Search for the cell housing the specified text and yield its (x, y) center coordinate. 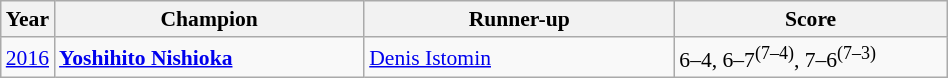
6–4, 6–7(7–4), 7–6(7–3) (810, 58)
Runner-up (519, 19)
Champion (209, 19)
Year (28, 19)
Score (810, 19)
Denis Istomin (519, 58)
2016 (28, 58)
Yoshihito Nishioka (209, 58)
